Locate the cell with the specified text and output its [x, y] center coordinate. 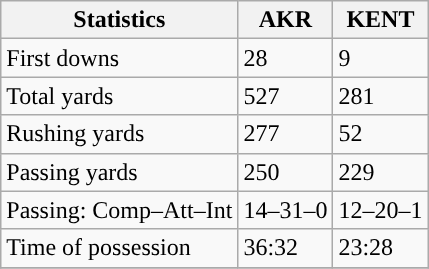
Passing: Comp–Att–Int [120, 210]
36:32 [286, 248]
52 [380, 134]
KENT [380, 20]
9 [380, 58]
277 [286, 134]
12–20–1 [380, 210]
Rushing yards [120, 134]
Statistics [120, 20]
23:28 [380, 248]
Time of possession [120, 248]
First downs [120, 58]
250 [286, 172]
AKR [286, 20]
527 [286, 96]
14–31–0 [286, 210]
28 [286, 58]
229 [380, 172]
Passing yards [120, 172]
Total yards [120, 96]
281 [380, 96]
